Determine the (x, y) coordinate at the center of the cell enclosing the given text.  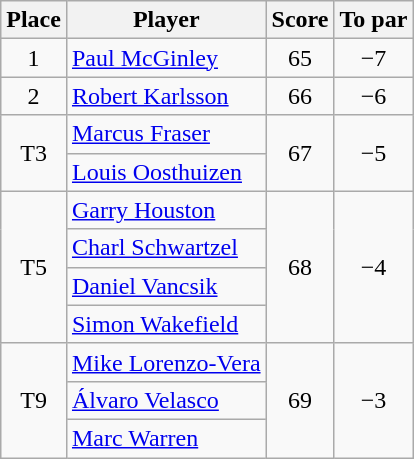
Score (300, 20)
69 (300, 400)
Mike Lorenzo-Vera (166, 362)
Charl Schwartzel (166, 248)
65 (300, 58)
Daniel Vancsik (166, 286)
−5 (374, 153)
Simon Wakefield (166, 324)
−3 (374, 400)
T5 (34, 267)
To par (374, 20)
T9 (34, 400)
−4 (374, 267)
Garry Houston (166, 210)
66 (300, 96)
Marc Warren (166, 438)
−6 (374, 96)
1 (34, 58)
2 (34, 96)
Paul McGinley (166, 58)
68 (300, 267)
Place (34, 20)
Marcus Fraser (166, 134)
−7 (374, 58)
Álvaro Velasco (166, 400)
Louis Oosthuizen (166, 172)
T3 (34, 153)
Player (166, 20)
67 (300, 153)
Robert Karlsson (166, 96)
